Pinpoint the cell where the given text exists, returning its (x, y) midpoint coordinate. 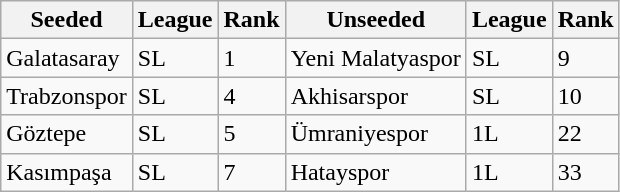
1 (252, 58)
4 (252, 96)
Unseeded (376, 20)
Ümraniyespor (376, 134)
Yeni Malatyaspor (376, 58)
Hatayspor (376, 172)
9 (586, 58)
10 (586, 96)
Kasımpaşa (67, 172)
33 (586, 172)
7 (252, 172)
Göztepe (67, 134)
Akhisarspor (376, 96)
5 (252, 134)
Trabzonspor (67, 96)
Seeded (67, 20)
22 (586, 134)
Galatasaray (67, 58)
